Return [X, Y] of the center of cell containing provided text 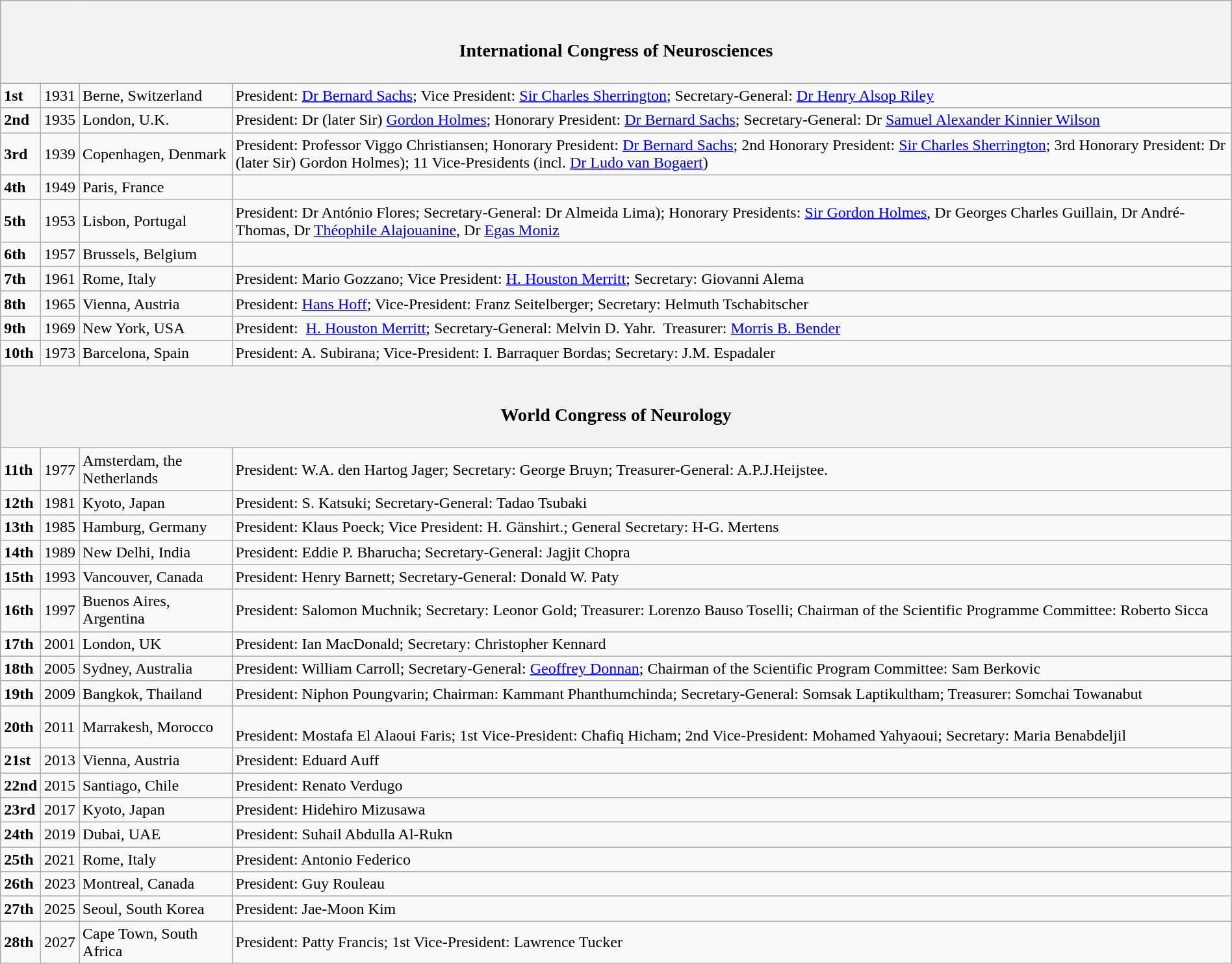
21st [21, 760]
President: S. Katsuki; Secretary-General: Tadao Tsubaki [732, 503]
1977 [60, 469]
2005 [60, 668]
1973 [60, 353]
2nd [21, 120]
1931 [60, 95]
18th [21, 668]
6th [21, 254]
12th [21, 503]
5th [21, 221]
3rd [21, 153]
24th [21, 835]
16th [21, 611]
10th [21, 353]
15th [21, 577]
New York, USA [156, 328]
President: Hidehiro Mizusawa [732, 810]
2015 [60, 785]
Vancouver, Canada [156, 577]
President: Salomon Muchnik; Secretary: Leonor Gold; Treasurer: Lorenzo Bauso Toselli; Chairman of the Scientific Programme Committee: Roberto Sicca [732, 611]
President: Dr (later Sir) Gordon Holmes; Honorary President: Dr Bernard Sachs; Secretary-General: Dr Samuel Alexander Kinnier Wilson [732, 120]
13th [21, 527]
2013 [60, 760]
1961 [60, 279]
2017 [60, 810]
23rd [21, 810]
President: W.A. den Hartog Jager; Secretary: George Bruyn; Treasurer-General: A.P.J.Heijstee. [732, 469]
Bangkok, Thailand [156, 693]
1939 [60, 153]
2009 [60, 693]
Seoul, South Korea [156, 909]
1985 [60, 527]
Cape Town, South Africa [156, 942]
7th [21, 279]
Amsterdam, the Netherlands [156, 469]
President: Niphon Poungvarin; Chairman: Kammant Phanthumchinda; Secretary-General: Somsak Laptikultham; Treasurer: Somchai Towanabut [732, 693]
President: Eduard Auff [732, 760]
14th [21, 552]
27th [21, 909]
President: A. Subirana; Vice-President: I. Barraquer Bordas; Secretary: J.M. Espadaler [732, 353]
2001 [60, 644]
New Delhi, India [156, 552]
17th [21, 644]
2027 [60, 942]
Copenhagen, Denmark [156, 153]
2021 [60, 859]
Brussels, Belgium [156, 254]
1957 [60, 254]
9th [21, 328]
London, U.K. [156, 120]
Paris, France [156, 187]
President: Jae-Moon Kim [732, 909]
1981 [60, 503]
President: William Carroll; Secretary-General: Geoffrey Donnan; Chairman of the Scientific Program Committee: Sam Berkovic [732, 668]
Barcelona, Spain [156, 353]
President: Suhail Abdulla Al-Rukn [732, 835]
London, UK [156, 644]
8th [21, 303]
1st [21, 95]
President: Patty Francis; 1st Vice-President: Lawrence Tucker [732, 942]
President: Guy Rouleau [732, 884]
President: Renato Verdugo [732, 785]
President: Antonio Federico [732, 859]
Dubai, UAE [156, 835]
Santiago, Chile [156, 785]
Hamburg, Germany [156, 527]
International Congress of Neurosciences [616, 42]
1993 [60, 577]
President: Mostafa El Alaoui Faris; 1st Vice-President: Chafiq Hicham; 2nd Vice-President: Mohamed Yahyaoui; Secretary: Maria Benabdeljil [732, 726]
President: Mario Gozzano; Vice President: H. Houston Merritt; Secretary: Giovanni Alema [732, 279]
World Congress of Neurology [616, 407]
1997 [60, 611]
28th [21, 942]
President: Hans Hoff; Vice-President: Franz Seitelberger; Secretary: Helmuth Tschabitscher [732, 303]
4th [21, 187]
President: Ian MacDonald; Secretary: Christopher Kennard [732, 644]
1969 [60, 328]
2023 [60, 884]
President: Henry Barnett; Secretary-General: Donald W. Paty [732, 577]
Buenos Aires, Argentina [156, 611]
President: Klaus Poeck; Vice President: H. Gänshirt.; General Secretary: H-G. Mertens [732, 527]
25th [21, 859]
Marrakesh, Morocco [156, 726]
20th [21, 726]
Montreal, Canada [156, 884]
2011 [60, 726]
President: Eddie P. Bharucha; Secretary-General: Jagjit Chopra [732, 552]
19th [21, 693]
Sydney, Australia [156, 668]
1935 [60, 120]
Lisbon, Portugal [156, 221]
President: H. Houston Merritt; Secretary-General: Melvin D. Yahr. Treasurer: Morris B. Bender [732, 328]
26th [21, 884]
22nd [21, 785]
Berne, Switzerland [156, 95]
2019 [60, 835]
11th [21, 469]
2025 [60, 909]
1953 [60, 221]
1949 [60, 187]
1989 [60, 552]
President: Dr Bernard Sachs; Vice President: Sir Charles Sherrington; Secretary-General: Dr Henry Alsop Riley [732, 95]
1965 [60, 303]
